Locate the cell with the specified text and output its [X, Y] center coordinate. 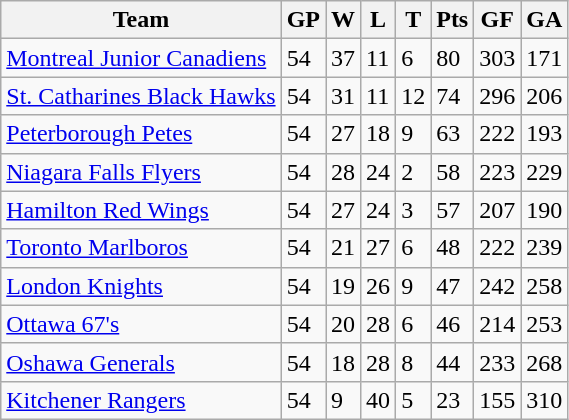
310 [544, 400]
214 [498, 324]
193 [544, 134]
57 [452, 210]
8 [414, 362]
190 [544, 210]
303 [498, 58]
Montreal Junior Canadiens [141, 58]
L [378, 20]
268 [544, 362]
Hamilton Red Wings [141, 210]
171 [544, 58]
3 [414, 210]
258 [544, 286]
GP [303, 20]
Oshawa Generals [141, 362]
26 [378, 286]
Niagara Falls Flyers [141, 172]
T [414, 20]
58 [452, 172]
St. Catharines Black Hawks [141, 96]
40 [378, 400]
5 [414, 400]
37 [344, 58]
GA [544, 20]
233 [498, 362]
21 [344, 248]
12 [414, 96]
239 [544, 248]
229 [544, 172]
253 [544, 324]
80 [452, 58]
GF [498, 20]
223 [498, 172]
242 [498, 286]
Toronto Marlboros [141, 248]
London Knights [141, 286]
63 [452, 134]
W [344, 20]
206 [544, 96]
20 [344, 324]
Ottawa 67's [141, 324]
155 [498, 400]
296 [498, 96]
Kitchener Rangers [141, 400]
2 [414, 172]
48 [452, 248]
207 [498, 210]
47 [452, 286]
44 [452, 362]
Pts [452, 20]
74 [452, 96]
19 [344, 286]
Peterborough Petes [141, 134]
Team [141, 20]
46 [452, 324]
23 [452, 400]
31 [344, 96]
